Return the [X, Y] coordinate for the center point of the cell that contains the specified text.  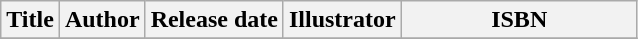
Author [102, 20]
ISBN [519, 20]
Release date [214, 20]
Illustrator [342, 20]
Title [30, 20]
